Locate the cell with the specified text and output its [x, y] center coordinate. 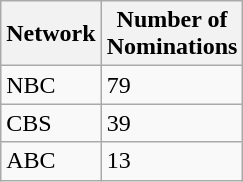
NBC [51, 85]
13 [172, 161]
79 [172, 85]
CBS [51, 123]
Number ofNominations [172, 34]
ABC [51, 161]
39 [172, 123]
Network [51, 34]
